Scan for the cell matching the given text and deliver its (X, Y) coordinate at center. 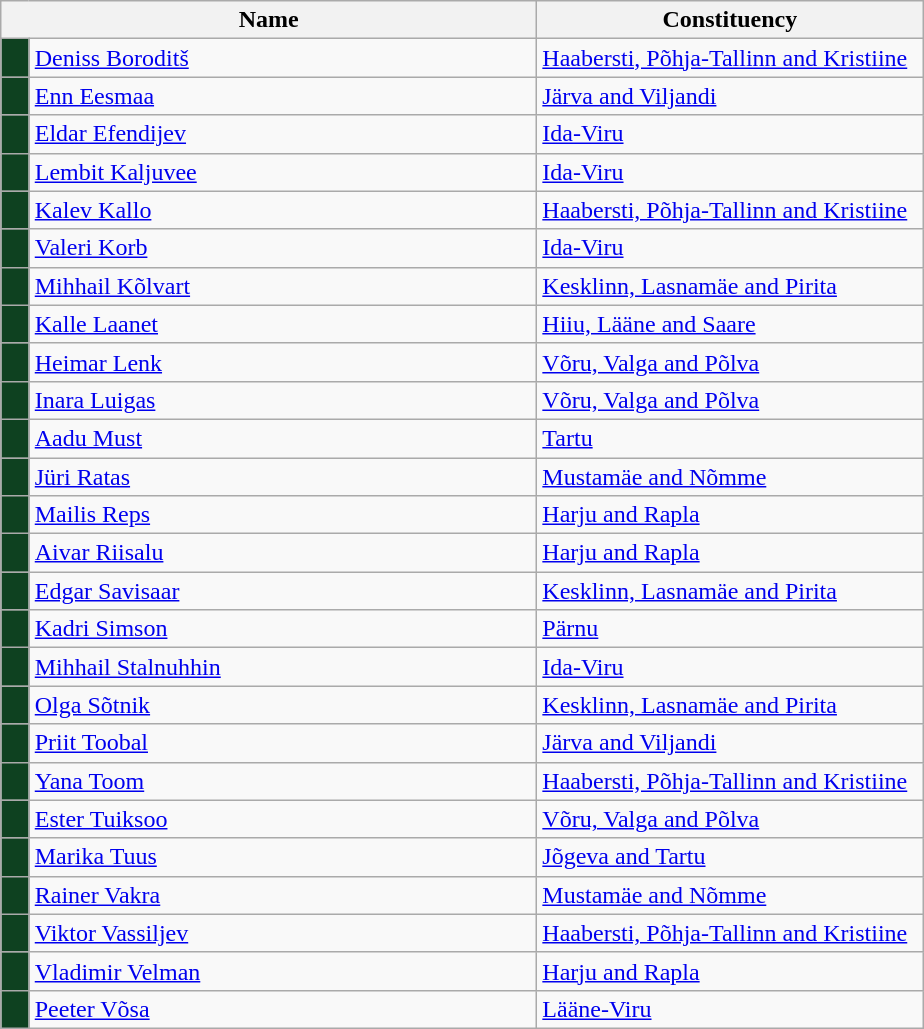
Constituency (730, 20)
Aadu Must (283, 438)
Mailis Reps (283, 515)
Inara Luigas (283, 400)
Hiiu, Lääne and Saare (730, 324)
Name (269, 20)
Tartu (730, 438)
Kalle Laanet (283, 324)
Rainer Vakra (283, 895)
Eldar Efendijev (283, 134)
Edgar Savisaar (283, 591)
Mihhail Kõlvart (283, 286)
Mihhail Stalnuhhin (283, 667)
Jõgeva and Tartu (730, 857)
Ester Tuiksoo (283, 819)
Olga Sõtnik (283, 705)
Deniss Boroditš (283, 58)
Viktor Vassiljev (283, 933)
Kadri Simson (283, 629)
Heimar Lenk (283, 362)
Enn Eesmaa (283, 96)
Marika Tuus (283, 857)
Priit Toobal (283, 743)
Vladimir Velman (283, 971)
Lääne-Viru (730, 1009)
Pärnu (730, 629)
Jüri Ratas (283, 477)
Peeter Võsa (283, 1009)
Aivar Riisalu (283, 553)
Valeri Korb (283, 248)
Kalev Kallo (283, 210)
Lembit Kaljuvee (283, 172)
Yana Toom (283, 781)
